Capture the cell that displays the provided text and extract its (X, Y) central coordinate. 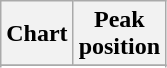
Chart (37, 34)
Peakposition (119, 34)
